Determine the (X, Y) coordinate at the center of the cell enclosing the given text.  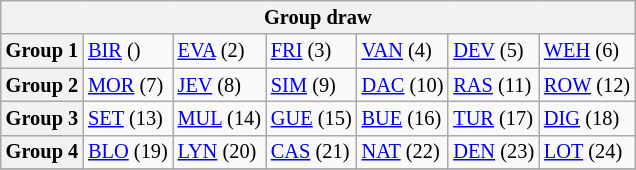
Group 1 (42, 51)
Group 4 (42, 152)
FRI (3) (312, 51)
SIM (9) (312, 85)
DIG (18) (587, 118)
BIR () (128, 51)
DEN (23) (494, 152)
Group 2 (42, 85)
LOT (24) (587, 152)
MOR (7) (128, 85)
CAS (21) (312, 152)
ROW (12) (587, 85)
SET (13) (128, 118)
VAN (4) (403, 51)
WEH (6) (587, 51)
DAC (10) (403, 85)
Group draw (318, 17)
Group 3 (42, 118)
MUL (14) (220, 118)
RAS (11) (494, 85)
BLO (19) (128, 152)
EVA (2) (220, 51)
DEV (5) (494, 51)
JEV (8) (220, 85)
BUE (16) (403, 118)
NAT (22) (403, 152)
TUR (17) (494, 118)
LYN (20) (220, 152)
GUE (15) (312, 118)
